Pinpoint the cell where the given text exists, returning its (X, Y) midpoint coordinate. 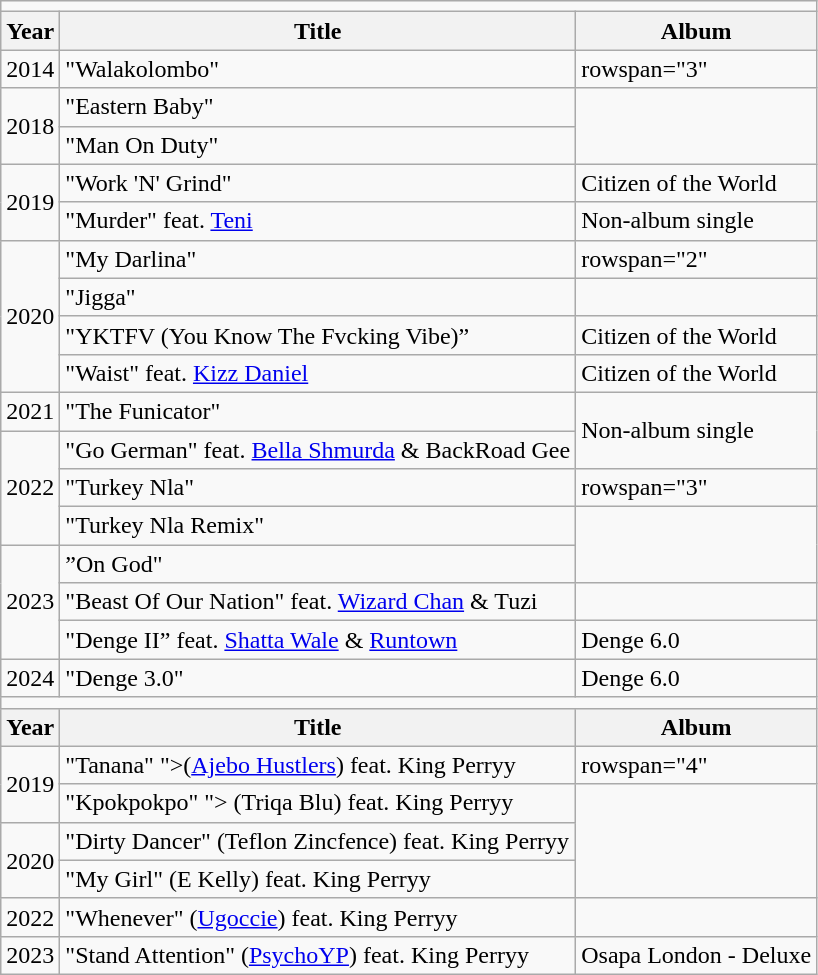
"Turkey Nla" (318, 488)
rowspan="4" (696, 765)
"Go German" feat. Bella Shmurda & BackRoad Gee (318, 449)
2021 (30, 411)
"Man On Duty" (318, 145)
"Whenever" (Ugoccie) feat. King Perryy (318, 917)
"Dirty Dancer" (Teflon Zincfence) feat. King Perryy (318, 841)
2014 (30, 69)
"Eastern Baby" (318, 107)
2024 (30, 678)
”On God" (318, 564)
"The Funicator" (318, 411)
"Work 'N' Grind" (318, 183)
"Tanana" ">(Ajebo Hustlers) feat. King Perryy (318, 765)
"Walakolombo" (318, 69)
"YKTFV (You Know The Fvcking Vibe)” (318, 335)
"Beast Of Our Nation" feat. Wizard Chan & Tuzi (318, 602)
"Stand Attention" (PsychoYP) feat. King Perryy (318, 955)
Osapa London - Deluxe (696, 955)
"Jigga" (318, 297)
"Waist" feat. Kizz Daniel (318, 373)
2018 (30, 126)
"Murder" feat. Teni (318, 221)
"My Girl" (E Kelly) feat. King Perryy (318, 879)
rowspan="2" (696, 259)
"Denge 3.0" (318, 678)
"My Darlina" (318, 259)
"Denge II” feat. Shatta Wale & Runtown (318, 640)
"Turkey Nla Remix" (318, 526)
"Kpokpokpo" "> (Triqa Blu) feat. King Perryy (318, 803)
